Search for the cell housing the specified text and yield its (X, Y) center coordinate. 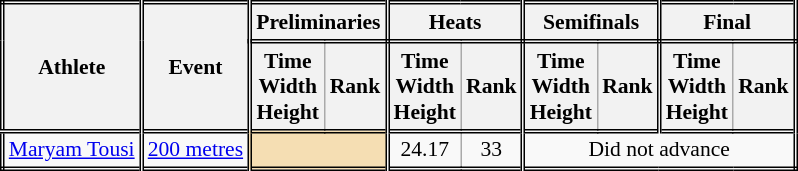
200 metres (195, 150)
Preliminaries (318, 22)
Did not advance (659, 150)
Maryam Tousi (72, 150)
Event (195, 67)
Final (727, 22)
33 (492, 150)
24.17 (424, 150)
Semifinals (591, 22)
Heats (455, 22)
Athlete (72, 67)
